Pinpoint the cell where the given text exists, returning its [x, y] midpoint coordinate. 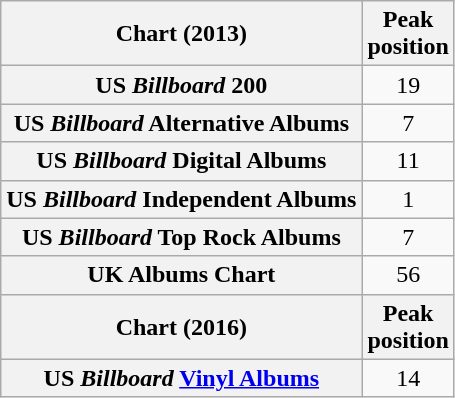
US Billboard Top Rock Albums [182, 237]
US Billboard Digital Albums [182, 161]
US Billboard 200 [182, 85]
Chart (2016) [182, 326]
1 [408, 199]
UK Albums Chart [182, 275]
Chart (2013) [182, 34]
US Billboard Vinyl Albums [182, 378]
11 [408, 161]
US Billboard Independent Albums [182, 199]
14 [408, 378]
56 [408, 275]
US Billboard Alternative Albums [182, 123]
19 [408, 85]
